Pinpoint the cell where the given text exists, returning its [x, y] midpoint coordinate. 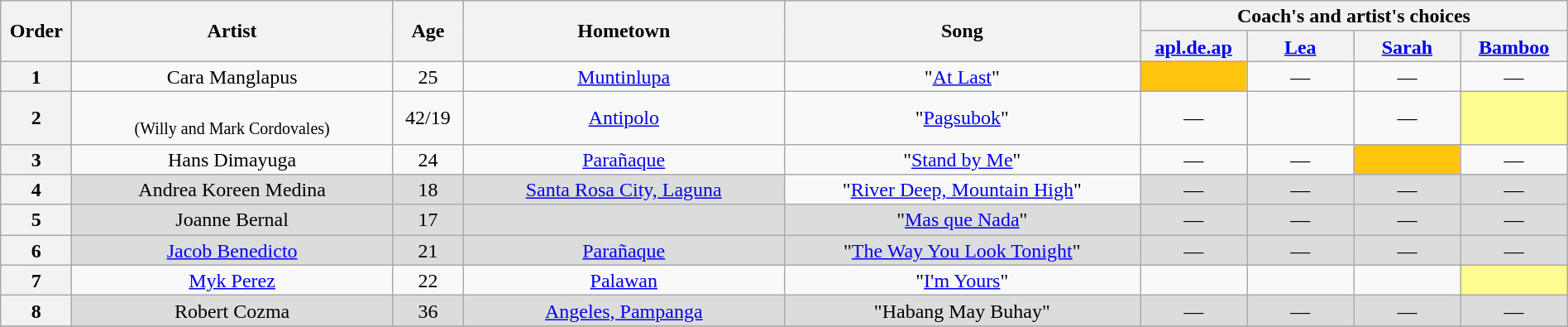
Lea [1300, 46]
"Stand by Me" [963, 159]
1 [36, 76]
Age [428, 31]
"At Last" [963, 76]
Muntinlupa [624, 76]
5 [36, 220]
17 [428, 220]
Santa Rosa City, Laguna [624, 190]
"Habang May Buhay" [963, 311]
Bamboo [1513, 46]
Coach's and artist's choices [1355, 17]
"Pagsubok" [963, 118]
8 [36, 311]
Joanne Bernal [232, 220]
4 [36, 190]
36 [428, 311]
"Mas que Nada" [963, 220]
22 [428, 280]
"River Deep, Mountain High" [963, 190]
21 [428, 250]
Robert Cozma [232, 311]
6 [36, 250]
"The Way You Look Tonight" [963, 250]
Song [963, 31]
(Willy and Mark Cordovales) [232, 118]
Angeles, Pampanga [624, 311]
Order [36, 31]
Hans Dimayuga [232, 159]
24 [428, 159]
42/19 [428, 118]
Cara Manglapus [232, 76]
Andrea Koreen Medina [232, 190]
18 [428, 190]
Sarah [1408, 46]
apl.de.ap [1194, 46]
Jacob Benedicto [232, 250]
Antipolo [624, 118]
2 [36, 118]
Myk Perez [232, 280]
25 [428, 76]
Palawan [624, 280]
"I'm Yours" [963, 280]
3 [36, 159]
7 [36, 280]
Artist [232, 31]
Hometown [624, 31]
